Extract the [x, y] coordinate from the center of the cell holding the provided text.  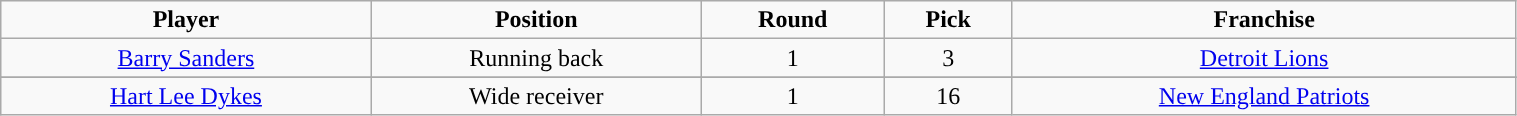
Hart Lee Dykes [186, 96]
Wide receiver [536, 96]
Pick [948, 20]
Position [536, 20]
Detroit Lions [1264, 58]
Franchise [1264, 20]
Player [186, 20]
3 [948, 58]
16 [948, 96]
Round [792, 20]
Barry Sanders [186, 58]
Running back [536, 58]
New England Patriots [1264, 96]
